Find where the given text appears and provide that cell's center as [X, Y] coordinate. 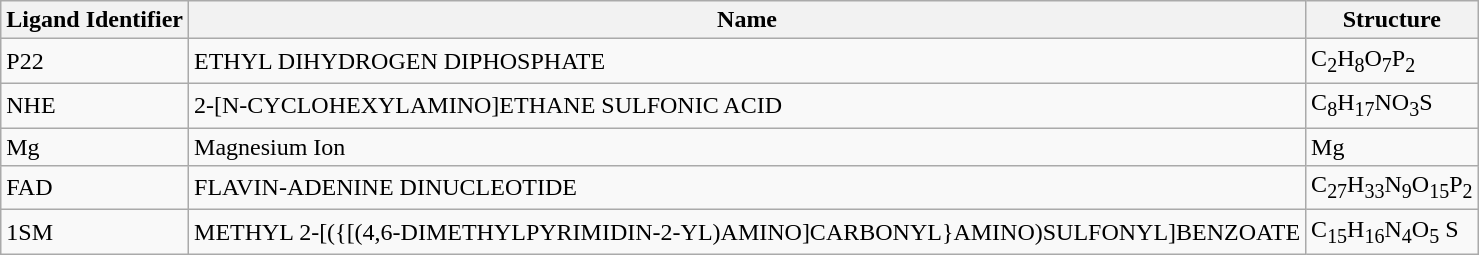
METHYL 2-[({[(4,6-DIMETHYLPYRIMIDIN-2-YL)AMINO]CARBONYL}AMINO)SULFONYL]BENZOATE [748, 232]
Structure [1392, 20]
2-[N-CYCLOHEXYLAMINO]ETHANE SULFONIC ACID [748, 105]
1SM [95, 232]
C8H17NO3S [1392, 105]
P22 [95, 61]
Magnesium Ion [748, 147]
FLAVIN-ADENINE DINUCLEOTIDE [748, 188]
Ligand Identifier [95, 20]
NHE [95, 105]
C15H16N4O5 S [1392, 232]
Name [748, 20]
C2H8O7P2 [1392, 61]
ETHYL DIHYDROGEN DIPHOSPHATE [748, 61]
FAD [95, 188]
C27H33N9O15P2 [1392, 188]
